Detect which cell encompasses the target text, then output its [X, Y] center coordinate. 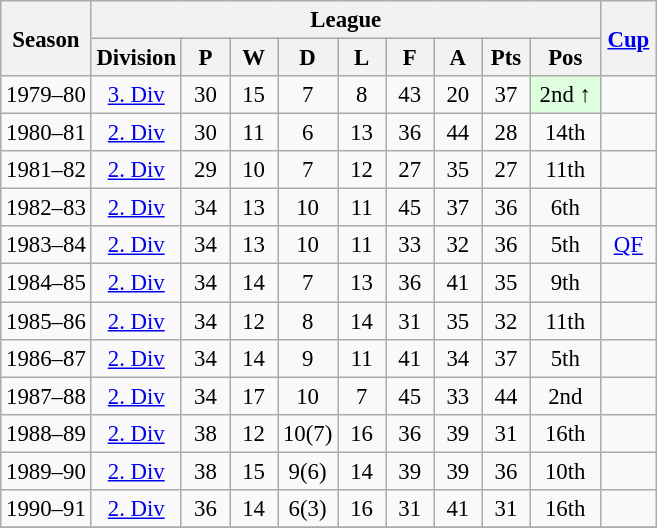
A [458, 58]
9 [308, 358]
1988–89 [46, 433]
Cup [629, 38]
League [346, 20]
20 [458, 95]
L [362, 58]
1989–90 [46, 471]
1980–81 [46, 133]
6(3) [308, 509]
P [205, 58]
Division [136, 58]
2nd [566, 396]
Pts [506, 58]
Pos [566, 58]
29 [205, 170]
1981–82 [46, 170]
9(6) [308, 471]
D [308, 58]
10th [566, 471]
1985–86 [46, 321]
3. Div [136, 95]
1984–85 [46, 283]
6th [566, 208]
14th [566, 133]
F [410, 58]
1983–84 [46, 245]
1990–91 [46, 509]
QF [629, 245]
17 [254, 396]
W [254, 58]
2nd ↑ [566, 95]
10(7) [308, 433]
1982–83 [46, 208]
1986–87 [46, 358]
28 [506, 133]
1987–88 [46, 396]
6 [308, 133]
1979–80 [46, 95]
9th [566, 283]
43 [410, 95]
Season [46, 38]
